Capture the cell that displays the provided text and extract its (x, y) central coordinate. 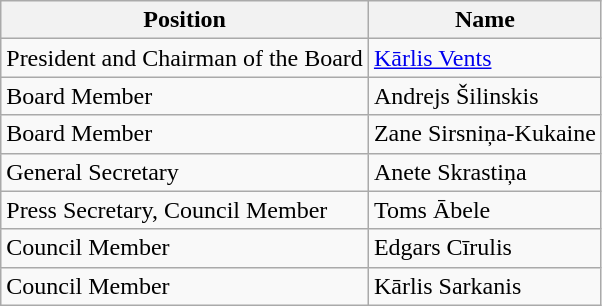
Anete Skrastiņa (484, 172)
Position (185, 20)
Zane Sirsniņa-Kukaine (484, 134)
Kārlis Sarkanis (484, 286)
General Secretary (185, 172)
Andrejs Šilinskis (484, 96)
Kārlis Vents (484, 58)
Name (484, 20)
Toms Ābele (484, 210)
Edgars Cīrulis (484, 248)
President and Chairman of the Board (185, 58)
Press Secretary, Council Member (185, 210)
